From the cell containing the given text, extract its center point as [X, Y] coordinate. 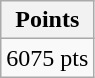
Points [48, 20]
6075 pts [48, 58]
